Capture the cell that displays the provided text and extract its (x, y) central coordinate. 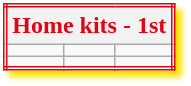
Home kits - 1st (89, 25)
